Return the [x, y] coordinate for the center point of the cell that contains the specified text.  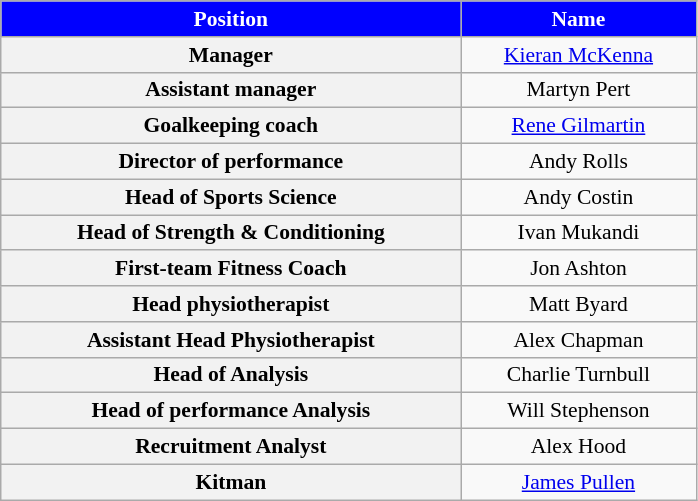
Head of Strength & Conditioning [231, 233]
Recruitment Analyst [231, 447]
Jon Ashton [578, 269]
Alex Chapman [578, 340]
Kieran McKenna [578, 55]
Assistant Head Physiotherapist [231, 340]
First-team Fitness Coach [231, 269]
James Pullen [578, 482]
Head of performance Analysis [231, 411]
Head of Analysis [231, 375]
Ivan Mukandi [578, 233]
Manager [231, 55]
Andy Rolls [578, 162]
Matt Byard [578, 304]
Assistant manager [231, 90]
Martyn Pert [578, 90]
Position [231, 19]
Andy Costin [578, 197]
Name [578, 19]
Charlie Turnbull [578, 375]
Will Stephenson [578, 411]
Rene Gilmartin [578, 126]
Kitman [231, 482]
Head of Sports Science [231, 197]
Head physiotherapist [231, 304]
Director of performance [231, 162]
Goalkeeping coach [231, 126]
Alex Hood [578, 447]
